Search for the cell housing the specified text and yield its [x, y] center coordinate. 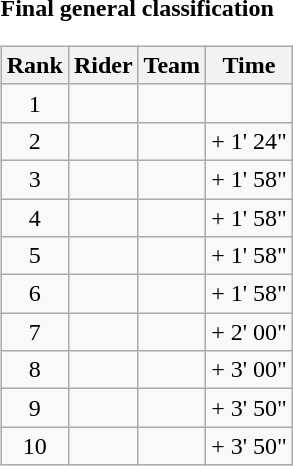
+ 2' 00" [250, 332]
+ 1' 24" [250, 141]
10 [34, 446]
8 [34, 370]
Rider [103, 65]
5 [34, 256]
3 [34, 179]
4 [34, 217]
Time [250, 65]
1 [34, 103]
9 [34, 408]
Rank [34, 65]
6 [34, 294]
2 [34, 141]
Team [172, 65]
+ 3' 00" [250, 370]
7 [34, 332]
